Locate the cell with the specified text and output its (x, y) center coordinate. 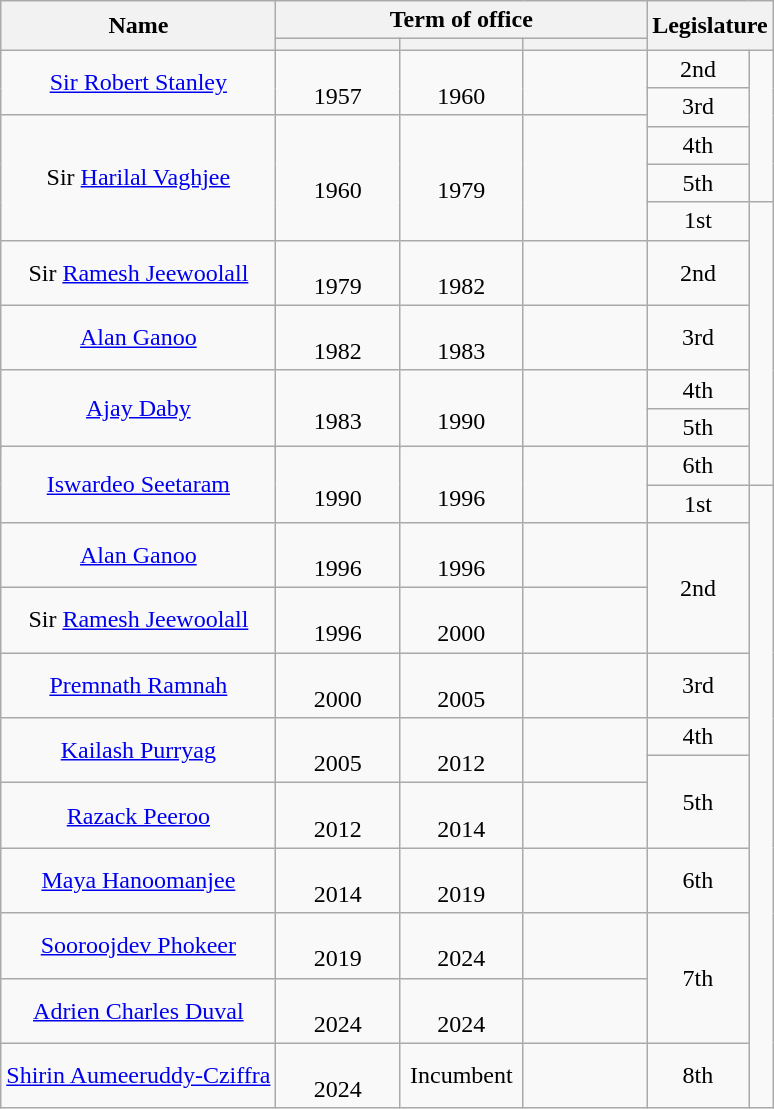
7th (698, 978)
Razack Peeroo (138, 816)
Kailash Purryag (138, 750)
Sir Harilal Vaghjee (138, 178)
Legislature (710, 26)
Incumbent (462, 1076)
Iswardeo Seetaram (138, 484)
Sir Robert Stanley (138, 82)
Sooroojdev Phokeer (138, 946)
Ajay Daby (138, 408)
Maya Hanoomanjee (138, 880)
Shirin Aumeeruddy-Cziffra (138, 1076)
Term of office (462, 20)
Name (138, 26)
Premnath Ramnah (138, 686)
8th (698, 1076)
1957 (338, 82)
Adrien Charles Duval (138, 1010)
